Determine the (x, y) coordinate at the center of the cell enclosing the given text.  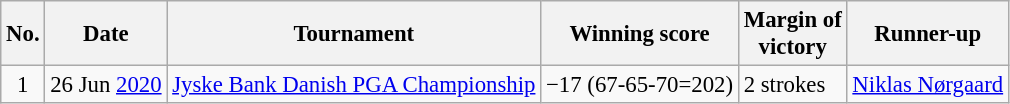
Tournament (354, 34)
Jyske Bank Danish PGA Championship (354, 85)
Niklas Nørgaard (928, 85)
26 Jun 2020 (106, 85)
No. (23, 34)
Winning score (640, 34)
Runner-up (928, 34)
1 (23, 85)
Margin ofvictory (792, 34)
Date (106, 34)
2 strokes (792, 85)
−17 (67-65-70=202) (640, 85)
